For the text-containing cell, return its midpoint in (X, Y) coordinate format. 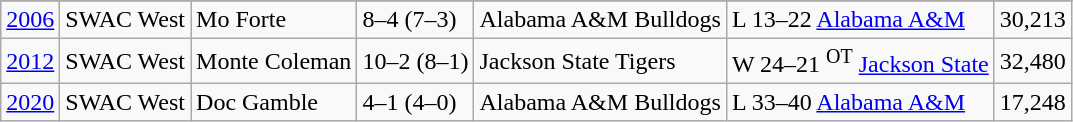
17,248 (1032, 102)
Mo Forte (274, 20)
Monte Coleman (274, 62)
2012 (30, 62)
Doc Gamble (274, 102)
30,213 (1032, 20)
L 33–40 Alabama A&M (860, 102)
L 13–22 Alabama A&M (860, 20)
Jackson State Tigers (600, 62)
4–1 (4–0) (416, 102)
8–4 (7–3) (416, 20)
W 24–21 OT Jackson State (860, 62)
32,480 (1032, 62)
2020 (30, 102)
10–2 (8–1) (416, 62)
2006 (30, 20)
